Output the (x, y) coordinate of the center of the cell containing the given text.  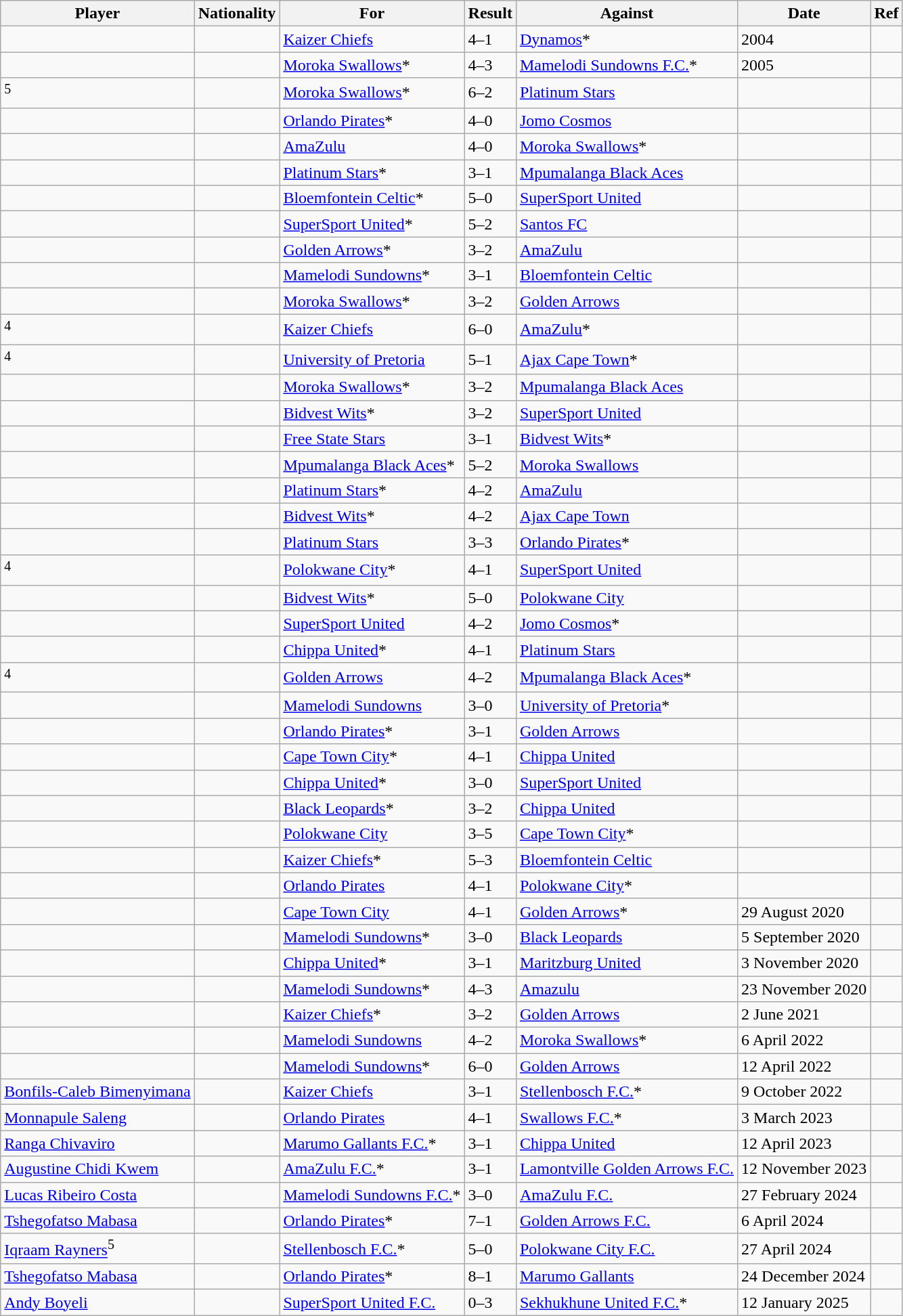
Lucas Ribeiro Costa (97, 1195)
0–3 (490, 1302)
3 March 2023 (804, 1118)
5–3 (490, 860)
Against (627, 14)
Maritzburg United (627, 963)
Santos FC (627, 224)
2004 (804, 39)
9 October 2022 (804, 1092)
AmaZulu F.C.* (372, 1169)
5–1 (490, 360)
Black Leopards* (372, 808)
Marumo Gallants (627, 1277)
Result (490, 14)
SuperSport United F.C. (372, 1302)
7–1 (490, 1221)
Dynamos* (627, 39)
12 April 2023 (804, 1143)
Ranga Chivaviro (97, 1143)
5 (97, 93)
6 April 2022 (804, 1040)
Cape Town City (372, 911)
Bonfils-Caleb Bimenyimana (97, 1092)
Andy Boyeli (97, 1302)
Augustine Chidi Kwem (97, 1169)
Ref (887, 14)
8–1 (490, 1277)
27 April 2024 (804, 1248)
Bloemfontein Celtic* (372, 198)
24 December 2024 (804, 1277)
AmaZulu* (627, 329)
3 November 2020 (804, 963)
12 April 2022 (804, 1066)
5 September 2020 (804, 937)
University of Pretoria (372, 360)
Ajax Cape Town* (627, 360)
Jomo Cosmos (627, 120)
Sekhukhune United F.C.* (627, 1302)
12 January 2025 (804, 1302)
23 November 2020 (804, 989)
Marumo Gallants F.C.* (372, 1143)
Polokwane City F.C. (627, 1248)
12 November 2023 (804, 1169)
2 June 2021 (804, 1015)
6–2 (490, 93)
27 February 2024 (804, 1195)
Jomo Cosmos* (627, 623)
2005 (804, 65)
Amazulu (627, 989)
Free State Stars (372, 439)
Golden Arrows F.C. (627, 1221)
29 August 2020 (804, 911)
University of Pretoria* (627, 705)
6 April 2024 (804, 1221)
Black Leopards (627, 937)
Iqraam Rayners5 (97, 1248)
For (372, 14)
Player (97, 14)
Swallows F.C.* (627, 1118)
Nationality (237, 14)
Lamontville Golden Arrows F.C. (627, 1169)
Ajax Cape Town (627, 516)
SuperSport United* (372, 224)
Date (804, 14)
Monnapule Saleng (97, 1118)
Moroka Swallows (627, 464)
AmaZulu F.C. (627, 1195)
3–3 (490, 542)
3–5 (490, 834)
